Search for the cell housing the specified text and yield its [X, Y] center coordinate. 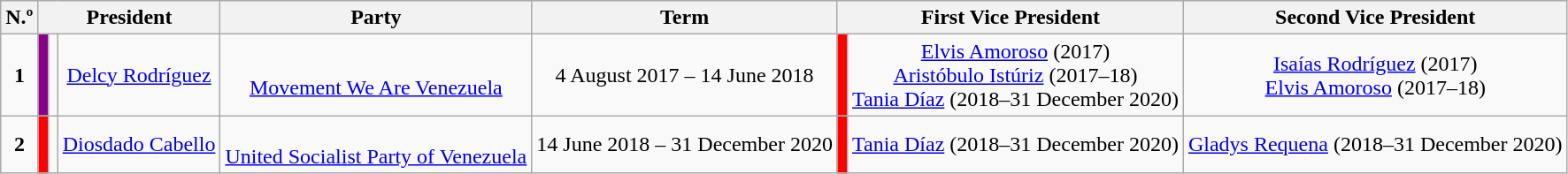
2 [19, 145]
Movement We Are Venezuela [376, 75]
N.º [19, 18]
Delcy Rodríguez [139, 75]
4 August 2017 – 14 June 2018 [685, 75]
Isaías Rodríguez (2017) Elvis Amoroso (2017–18) [1375, 75]
United Socialist Party of Venezuela [376, 145]
President [129, 18]
Gladys Requena (2018–31 December 2020) [1375, 145]
First Vice President [1011, 18]
1 [19, 75]
Term [685, 18]
Diosdado Cabello [139, 145]
Elvis Amoroso (2017) Aristóbulo Istúriz (2017–18) Tania Díaz (2018–31 December 2020) [1015, 75]
Party [376, 18]
14 June 2018 – 31 December 2020 [685, 145]
Second Vice President [1375, 18]
Tania Díaz (2018–31 December 2020) [1015, 145]
